Provide the (X, Y) coordinate of the cell's center where the given text is located.  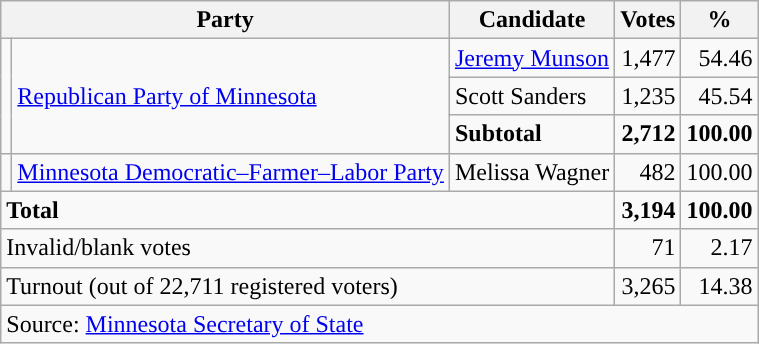
Turnout (out of 22,711 registered voters) (308, 286)
45.54 (720, 96)
2,712 (648, 134)
Jeremy Munson (532, 58)
Total (308, 210)
71 (648, 248)
Scott Sanders (532, 96)
Candidate (532, 20)
Votes (648, 20)
Republican Party of Minnesota (231, 96)
Source: Minnesota Secretary of State (380, 324)
Subtotal (532, 134)
1,235 (648, 96)
1,477 (648, 58)
Party (226, 20)
54.46 (720, 58)
482 (648, 172)
% (720, 20)
Minnesota Democratic–Farmer–Labor Party (231, 172)
14.38 (720, 286)
3,194 (648, 210)
3,265 (648, 286)
Melissa Wagner (532, 172)
2.17 (720, 248)
Invalid/blank votes (308, 248)
